Provide the (x, y) coordinate of the cell's center where the given text is located.  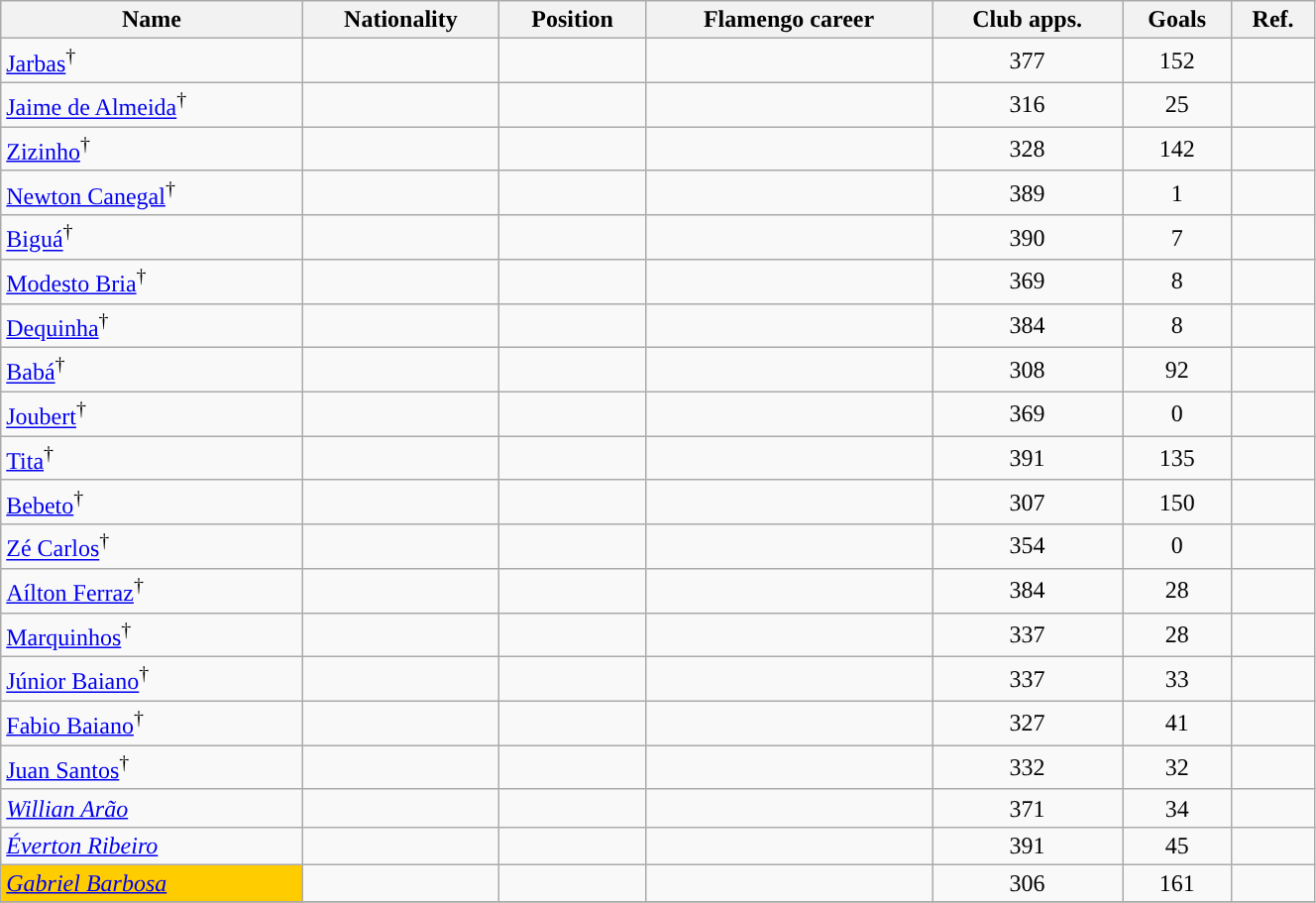
32 (1177, 767)
307 (1028, 502)
Zizinho† (153, 149)
Nationality (400, 20)
328 (1028, 149)
Juan Santos† (153, 767)
Júnior Baiano† (153, 680)
33 (1177, 680)
Joubert† (153, 414)
371 (1028, 808)
Zé Carlos† (153, 547)
Modesto Bria† (153, 282)
Marquinhos† (153, 634)
135 (1177, 458)
142 (1177, 149)
45 (1177, 846)
161 (1177, 883)
332 (1028, 767)
Babá† (153, 371)
354 (1028, 547)
25 (1177, 105)
Tita† (153, 458)
Ref. (1273, 20)
316 (1028, 105)
Flamengo career (789, 20)
Fabio Baiano† (153, 724)
Aílton Ferraz† (153, 591)
41 (1177, 724)
Goals (1177, 20)
Jarbas† (153, 61)
Name (153, 20)
308 (1028, 371)
Willian Arão (153, 808)
Dequinha† (153, 325)
7 (1177, 238)
Bebeto† (153, 502)
Newton Canegal† (153, 192)
92 (1177, 371)
377 (1028, 61)
Jaime de Almeida† (153, 105)
389 (1028, 192)
Position (573, 20)
306 (1028, 883)
327 (1028, 724)
Gabriel Barbosa (153, 883)
150 (1177, 502)
34 (1177, 808)
Éverton Ribeiro (153, 846)
Club apps. (1028, 20)
Biguá† (153, 238)
152 (1177, 61)
1 (1177, 192)
390 (1028, 238)
